Output the [x, y] coordinate of the center of the cell containing the given text.  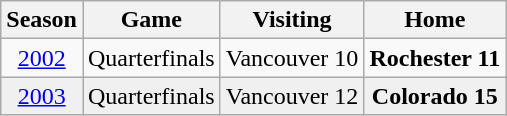
Rochester 11 [435, 58]
Vancouver 10 [292, 58]
Vancouver 12 [292, 96]
Colorado 15 [435, 96]
Home [435, 20]
Season [42, 20]
Visiting [292, 20]
2002 [42, 58]
Game [151, 20]
2003 [42, 96]
